Search for the cell housing the specified text and yield its (x, y) center coordinate. 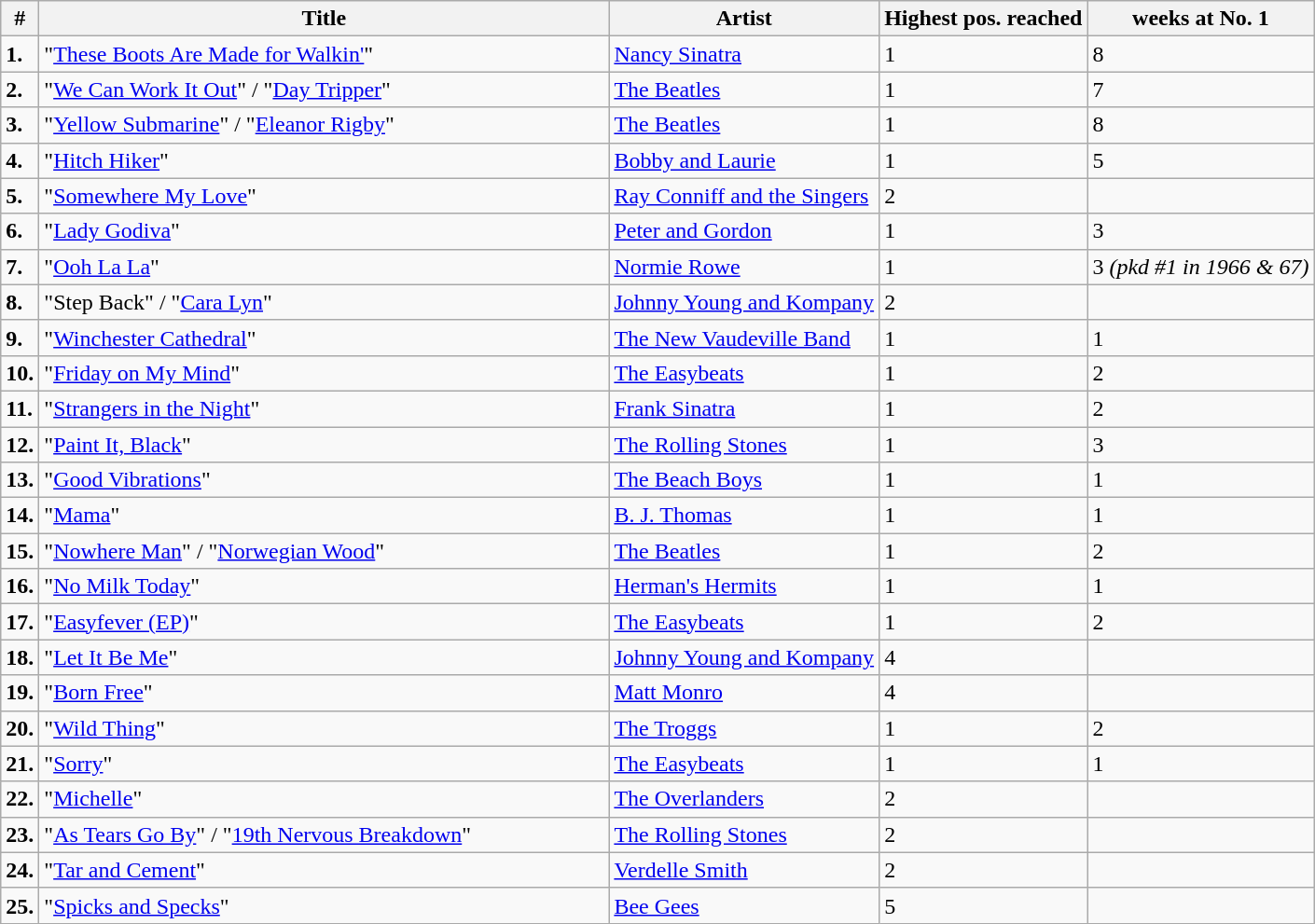
# (21, 19)
14. (21, 516)
Normie Rowe (744, 267)
13. (21, 480)
weeks at No. 1 (1201, 19)
6. (21, 231)
"Spicks and Specks" (325, 905)
Bee Gees (744, 905)
Verdelle Smith (744, 870)
"Easyfever (EP)" (325, 622)
"Good Vibrations" (325, 480)
2. (21, 90)
"Friday on My Mind" (325, 373)
7 (1201, 90)
"No Milk Today" (325, 586)
23. (21, 834)
B. J. Thomas (744, 516)
16. (21, 586)
18. (21, 657)
17. (21, 622)
7. (21, 267)
5. (21, 196)
"Step Back" / "Cara Lyn" (325, 302)
Matt Monro (744, 693)
"Born Free" (325, 693)
Bobby and Laurie (744, 160)
"Somewhere My Love" (325, 196)
24. (21, 870)
3. (21, 125)
12. (21, 445)
10. (21, 373)
Herman's Hermits (744, 586)
20. (21, 728)
"Paint It, Black" (325, 445)
"Let It Be Me" (325, 657)
Artist (744, 19)
Title (325, 19)
1. (21, 54)
Ray Conniff and the Singers (744, 196)
Frank Sinatra (744, 408)
"Wild Thing" (325, 728)
"We Can Work It Out" / "Day Tripper" (325, 90)
"These Boots Are Made for Walkin'" (325, 54)
The Beach Boys (744, 480)
Nancy Sinatra (744, 54)
9. (21, 338)
21. (21, 764)
"Mama" (325, 516)
The Troggs (744, 728)
"As Tears Go By" / "19th Nervous Breakdown" (325, 834)
4. (21, 160)
The Overlanders (744, 799)
"Winchester Cathedral" (325, 338)
25. (21, 905)
"Lady Godiva" (325, 231)
"Nowhere Man" / "Norwegian Wood" (325, 551)
"Tar and Cement" (325, 870)
"Hitch Hiker" (325, 160)
"Ooh La La" (325, 267)
The New Vaudeville Band (744, 338)
11. (21, 408)
"Yellow Submarine" / "Eleanor Rigby" (325, 125)
"Sorry" (325, 764)
"Strangers in the Night" (325, 408)
22. (21, 799)
19. (21, 693)
3 (pkd #1 in 1966 & 67) (1201, 267)
"Michelle" (325, 799)
15. (21, 551)
Highest pos. reached (983, 19)
8. (21, 302)
Peter and Gordon (744, 231)
